Extract the [x, y] coordinate from the center of the cell holding the provided text.  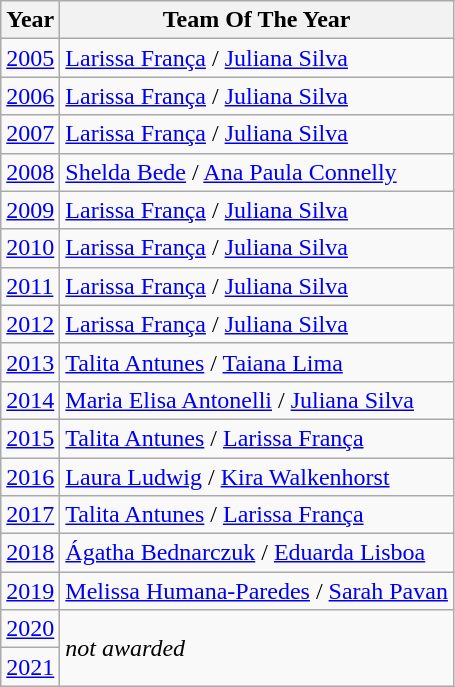
Shelda Bede / Ana Paula Connelly [257, 172]
Talita Antunes / Taiana Lima [257, 362]
2006 [30, 96]
Team Of The Year [257, 20]
2017 [30, 515]
2018 [30, 553]
2019 [30, 591]
2020 [30, 629]
2012 [30, 324]
2015 [30, 438]
2021 [30, 667]
Year [30, 20]
2016 [30, 477]
Melissa Humana-Paredes / Sarah Pavan [257, 591]
2009 [30, 210]
not awarded [257, 648]
2011 [30, 286]
Laura Ludwig / Kira Walkenhorst [257, 477]
2005 [30, 58]
2008 [30, 172]
2010 [30, 248]
2013 [30, 362]
2014 [30, 400]
Ágatha Bednarczuk / Eduarda Lisboa [257, 553]
Maria Elisa Antonelli / Juliana Silva [257, 400]
2007 [30, 134]
